Determine the [x, y] coordinate at the center of the cell enclosing the given text.  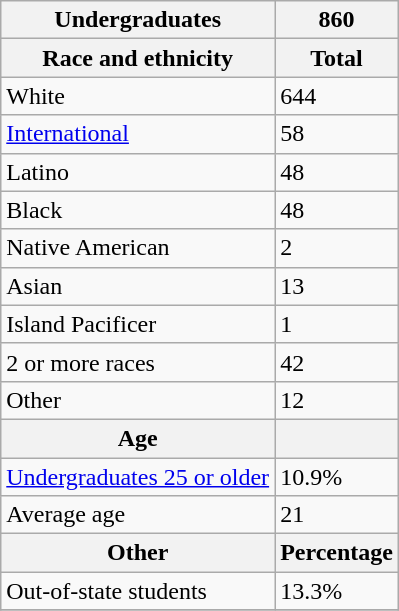
13.3% [337, 591]
Undergraduates 25 or older [138, 477]
Total [337, 58]
Race and ethnicity [138, 58]
1 [337, 324]
Black [138, 210]
Asian [138, 286]
Percentage [337, 553]
International [138, 134]
13 [337, 286]
Island Pacificer [138, 324]
58 [337, 134]
Native American [138, 248]
2 or more races [138, 362]
42 [337, 362]
2 [337, 248]
860 [337, 20]
Undergraduates [138, 20]
Latino [138, 172]
Average age [138, 515]
Out-of-state students [138, 591]
10.9% [337, 477]
21 [337, 515]
12 [337, 400]
Age [138, 438]
White [138, 96]
644 [337, 96]
